Extract the [x, y] coordinate from the center of the cell holding the provided text.  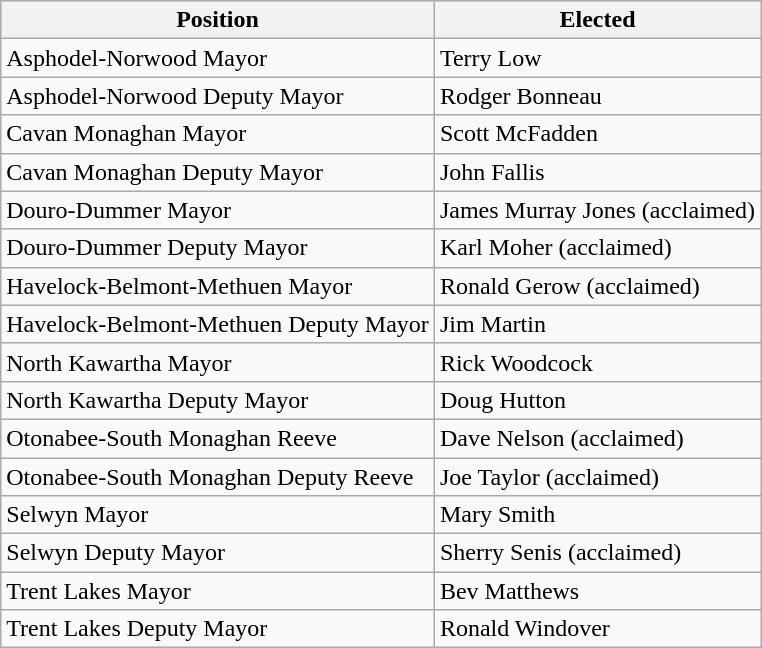
James Murray Jones (acclaimed) [597, 210]
Sherry Senis (acclaimed) [597, 553]
Scott McFadden [597, 134]
North Kawartha Mayor [218, 362]
Elected [597, 20]
Doug Hutton [597, 400]
Cavan Monaghan Deputy Mayor [218, 172]
Rodger Bonneau [597, 96]
Terry Low [597, 58]
Ronald Gerow (acclaimed) [597, 286]
Otonabee-South Monaghan Deputy Reeve [218, 477]
Joe Taylor (acclaimed) [597, 477]
Asphodel-Norwood Deputy Mayor [218, 96]
Selwyn Mayor [218, 515]
Asphodel-Norwood Mayor [218, 58]
Havelock-Belmont-Methuen Mayor [218, 286]
Cavan Monaghan Mayor [218, 134]
Bev Matthews [597, 591]
Mary Smith [597, 515]
Position [218, 20]
Douro-Dummer Deputy Mayor [218, 248]
Trent Lakes Mayor [218, 591]
Ronald Windover [597, 629]
Trent Lakes Deputy Mayor [218, 629]
John Fallis [597, 172]
Jim Martin [597, 324]
Karl Moher (acclaimed) [597, 248]
Dave Nelson (acclaimed) [597, 438]
Rick Woodcock [597, 362]
Havelock-Belmont-Methuen Deputy Mayor [218, 324]
North Kawartha Deputy Mayor [218, 400]
Otonabee-South Monaghan Reeve [218, 438]
Douro-Dummer Mayor [218, 210]
Selwyn Deputy Mayor [218, 553]
